Determine the (X, Y) coordinate at the center of the cell enclosing the given text.  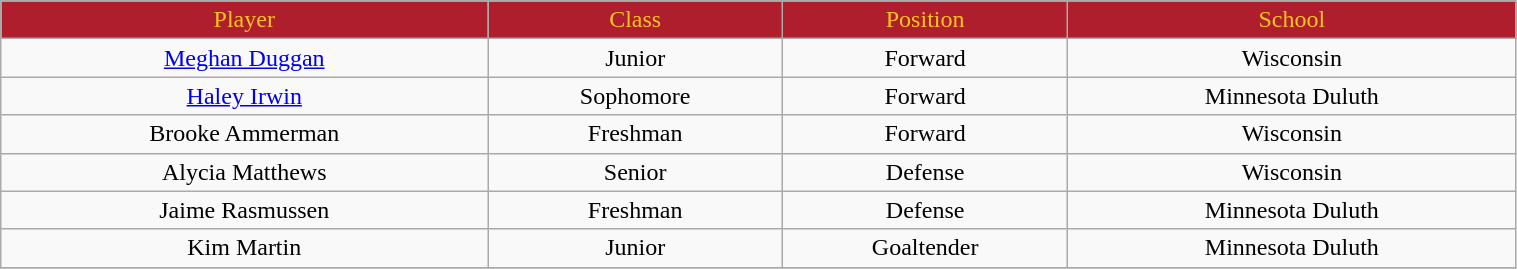
Sophomore (636, 96)
Class (636, 20)
Meghan Duggan (244, 58)
Goaltender (926, 248)
School (1292, 20)
Haley Irwin (244, 96)
Brooke Ammerman (244, 134)
Kim Martin (244, 248)
Player (244, 20)
Alycia Matthews (244, 172)
Jaime Rasmussen (244, 210)
Senior (636, 172)
Position (926, 20)
